Output the (x, y) coordinate of the center of the cell containing the given text.  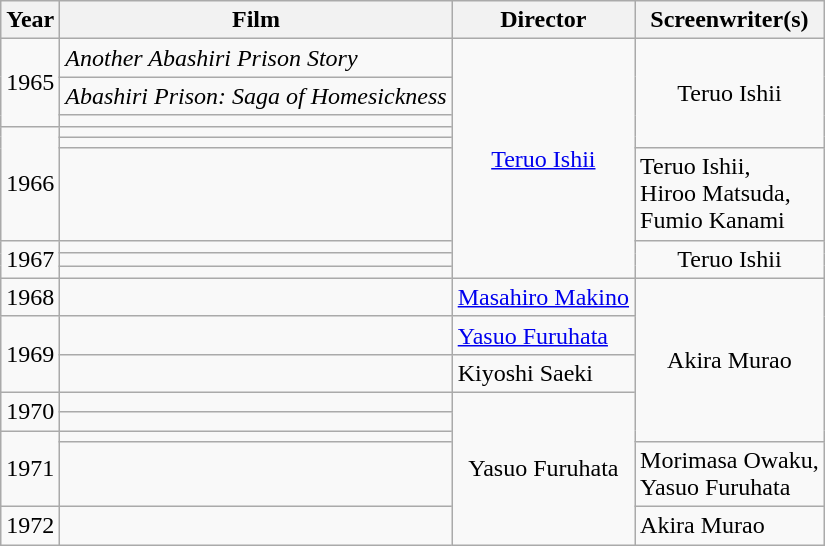
1966 (30, 183)
Screenwriter(s) (730, 20)
Abashiri Prison: Saga of Homesickness (256, 96)
1972 (30, 526)
1971 (30, 468)
Kiyoshi Saeki (543, 373)
1967 (30, 259)
Masahiro Makino (543, 297)
1968 (30, 297)
Another Abashiri Prison Story (256, 58)
Teruo Ishii,Hiroo Matsuda,Fumio Kanami (730, 194)
Year (30, 20)
Film (256, 20)
1970 (30, 411)
1969 (30, 354)
Director (543, 20)
1965 (30, 82)
Morimasa Owaku,Yasuo Furuhata (730, 474)
